Pinpoint the cell where the given text exists, returning its (X, Y) midpoint coordinate. 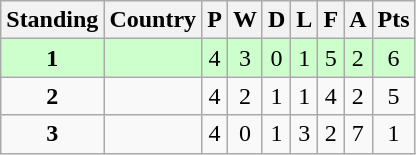
D (276, 20)
Country (153, 20)
Pts (394, 20)
L (304, 20)
W (244, 20)
7 (358, 134)
P (215, 20)
6 (394, 58)
A (358, 20)
F (331, 20)
Standing (52, 20)
